For the text-containing cell, return its midpoint in (X, Y) coordinate format. 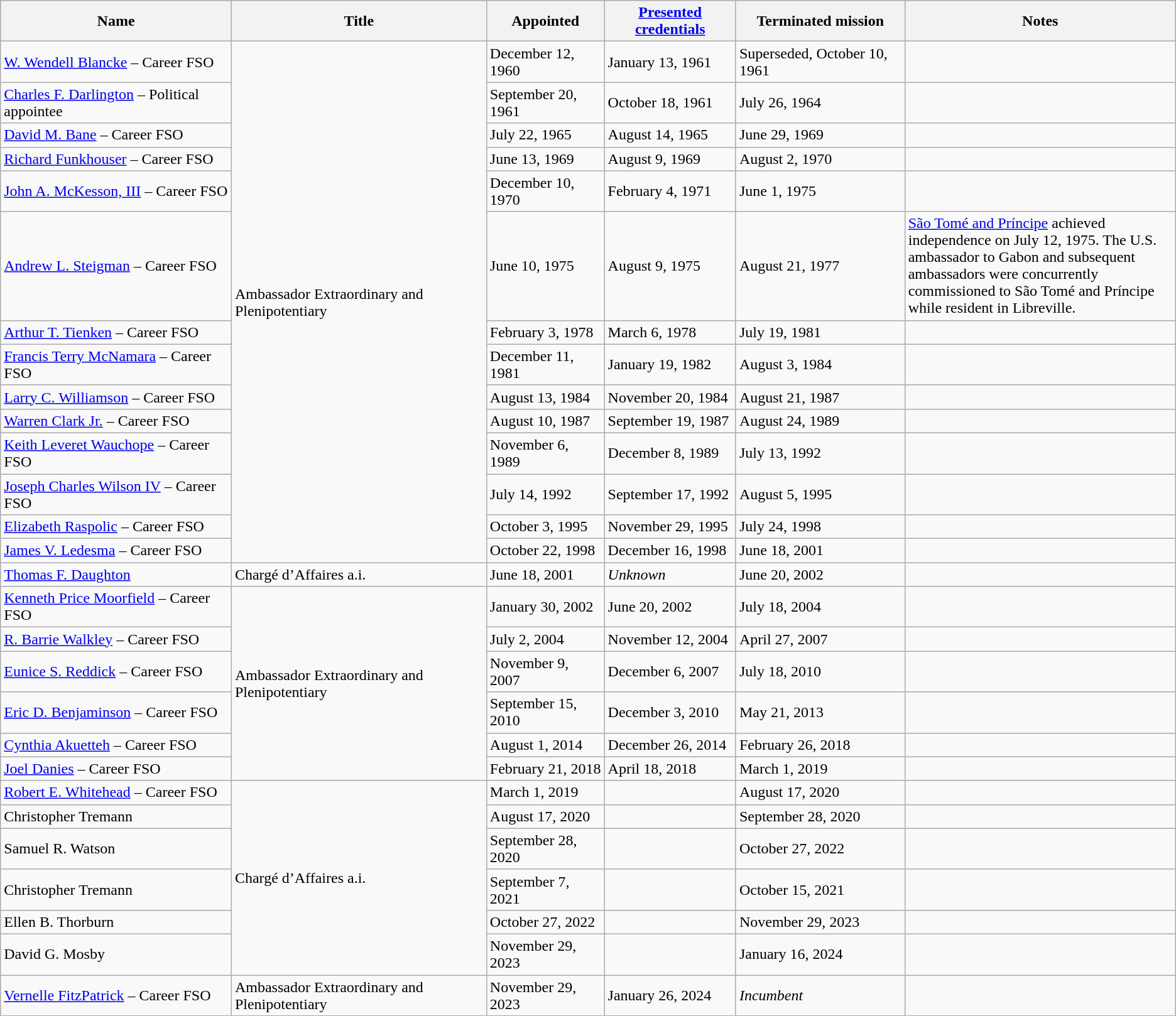
March 6, 1978 (670, 332)
Incumbent (820, 995)
November 12, 2004 (670, 639)
June 29, 1969 (820, 135)
December 26, 2014 (670, 745)
Kenneth Price Moorfield – Career FSO (116, 607)
December 16, 1998 (670, 551)
October 22, 1998 (545, 551)
January 13, 1961 (670, 62)
September 15, 2010 (545, 712)
Superseded, October 10, 1961 (820, 62)
April 27, 2007 (820, 639)
Samuel R. Watson (116, 849)
R. Barrie Walkley – Career FSO (116, 639)
February 21, 2018 (545, 769)
June 1, 1975 (820, 191)
July 26, 1964 (820, 103)
Unknown (670, 575)
November 9, 2007 (545, 672)
December 10, 1970 (545, 191)
Andrew L. Steigman – Career FSO (116, 266)
July 14, 1992 (545, 494)
Richard Funkhouser – Career FSO (116, 159)
Eric D. Benjaminson – Career FSO (116, 712)
David M. Bane – Career FSO (116, 135)
January 16, 2024 (820, 954)
June 13, 1969 (545, 159)
January 19, 1982 (670, 364)
August 1, 2014 (545, 745)
Keith Leveret Wauchope – Career FSO (116, 453)
July 24, 1998 (820, 527)
August 14, 1965 (670, 135)
James V. Ledesma – Career FSO (116, 551)
September 17, 1992 (670, 494)
Warren Clark Jr. – Career FSO (116, 421)
Eunice S. Reddick – Career FSO (116, 672)
Title (359, 21)
Francis Terry McNamara – Career FSO (116, 364)
February 3, 1978 (545, 332)
July 18, 2010 (820, 672)
Cynthia Akuetteh – Career FSO (116, 745)
December 12, 1960 (545, 62)
Vernelle FitzPatrick – Career FSO (116, 995)
September 7, 2021 (545, 889)
August 9, 1969 (670, 159)
August 13, 1984 (545, 397)
David G. Mosby (116, 954)
April 18, 2018 (670, 769)
Notes (1040, 21)
July 19, 1981 (820, 332)
John A. McKesson, III – Career FSO (116, 191)
August 3, 1984 (820, 364)
October 18, 1961 (670, 103)
Arthur T. Tienken – Career FSO (116, 332)
January 30, 2002 (545, 607)
Joseph Charles Wilson IV – Career FSO (116, 494)
February 26, 2018 (820, 745)
December 6, 2007 (670, 672)
Terminated mission (820, 21)
February 4, 1971 (670, 191)
Charles F. Darlington – Political appointee (116, 103)
August 21, 1977 (820, 266)
Larry C. Williamson – Career FSO (116, 397)
August 10, 1987 (545, 421)
August 5, 1995 (820, 494)
Appointed (545, 21)
Joel Danies – Career FSO (116, 769)
July 18, 2004 (820, 607)
November 20, 1984 (670, 397)
July 13, 1992 (820, 453)
Name (116, 21)
Ellen B. Thorburn (116, 922)
Thomas F. Daughton (116, 575)
November 6, 1989 (545, 453)
October 15, 2021 (820, 889)
September 19, 1987 (670, 421)
October 3, 1995 (545, 527)
July 2, 2004 (545, 639)
June 10, 1975 (545, 266)
July 22, 1965 (545, 135)
December 8, 1989 (670, 453)
Elizabeth Raspolic – Career FSO (116, 527)
August 21, 1987 (820, 397)
December 11, 1981 (545, 364)
W. Wendell Blancke – Career FSO (116, 62)
December 3, 2010 (670, 712)
September 20, 1961 (545, 103)
August 9, 1975 (670, 266)
August 24, 1989 (820, 421)
August 2, 1970 (820, 159)
November 29, 1995 (670, 527)
May 21, 2013 (820, 712)
January 26, 2024 (670, 995)
Robert E. Whitehead – Career FSO (116, 792)
Presented credentials (670, 21)
